For the text-containing cell, return its midpoint in (x, y) coordinate format. 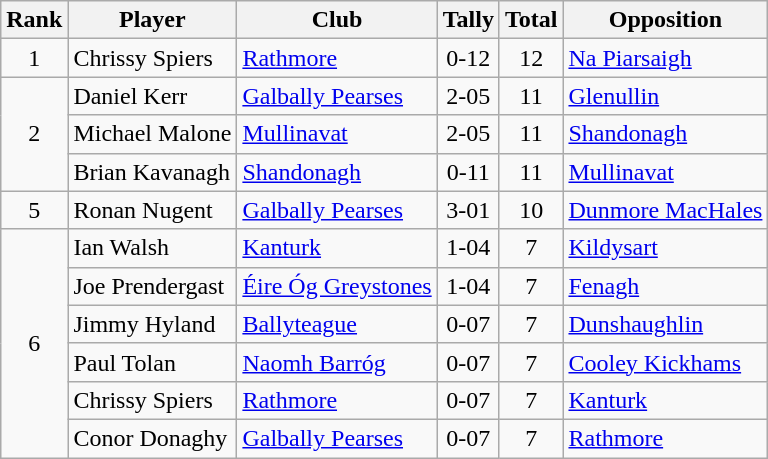
5 (34, 210)
Ballyteague (337, 324)
Glenullin (666, 96)
Tally (468, 20)
Opposition (666, 20)
Naomh Barróg (337, 362)
2 (34, 134)
Daniel Kerr (152, 96)
Michael Malone (152, 134)
1 (34, 58)
12 (531, 58)
6 (34, 343)
Kildysart (666, 248)
Rank (34, 20)
0-12 (468, 58)
Conor Donaghy (152, 438)
Éire Óg Greystones (337, 286)
Club (337, 20)
Player (152, 20)
3-01 (468, 210)
10 (531, 210)
Ian Walsh (152, 248)
Brian Kavanagh (152, 172)
Cooley Kickhams (666, 362)
Paul Tolan (152, 362)
Dunshaughlin (666, 324)
Total (531, 20)
Ronan Nugent (152, 210)
0-11 (468, 172)
Dunmore MacHales (666, 210)
Joe Prendergast (152, 286)
Fenagh (666, 286)
Na Piarsaigh (666, 58)
Jimmy Hyland (152, 324)
